Determine the (X, Y) coordinate at the center of the cell enclosing the given text.  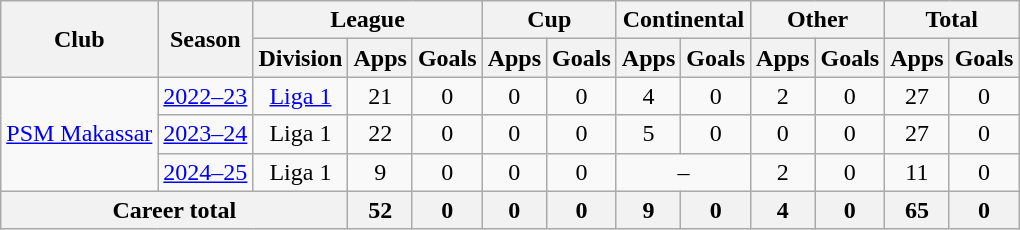
2022–23 (206, 96)
– (683, 172)
65 (917, 210)
Division (300, 58)
Cup (549, 20)
11 (917, 172)
Season (206, 39)
21 (380, 96)
Career total (174, 210)
Other (818, 20)
Club (80, 39)
2024–25 (206, 172)
PSM Makassar (80, 134)
2023–24 (206, 134)
League (368, 20)
5 (648, 134)
22 (380, 134)
Total (952, 20)
52 (380, 210)
Continental (683, 20)
